Capture the cell that displays the provided text and extract its [X, Y] central coordinate. 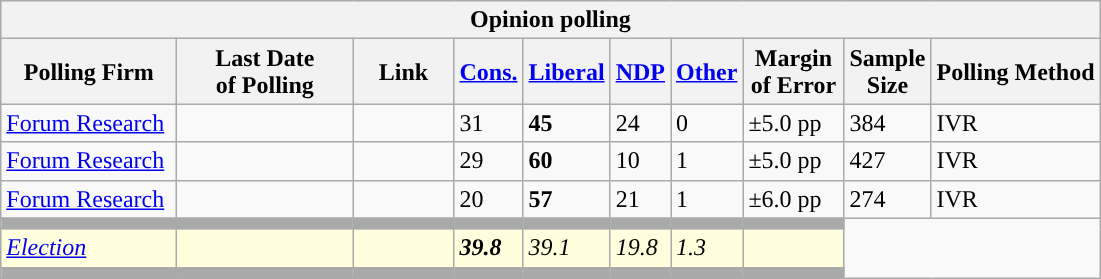
±6.0 pp [794, 199]
39.1 [566, 248]
Liberal [566, 72]
Marginof Error [794, 72]
Last Dateof Polling [265, 72]
Polling Firm [89, 72]
SampleSize [888, 72]
0 [706, 123]
Opinion polling [550, 20]
24 [640, 123]
45 [566, 123]
20 [488, 199]
Polling Method [1016, 72]
39.8 [488, 248]
274 [888, 199]
21 [640, 199]
1.3 [706, 248]
29 [488, 161]
60 [566, 161]
10 [640, 161]
57 [566, 199]
Election [89, 248]
Link [404, 72]
Other [706, 72]
Cons. [488, 72]
NDP [640, 72]
384 [888, 123]
19.8 [640, 248]
427 [888, 161]
31 [488, 123]
